Return [X, Y] of the center of cell containing provided text 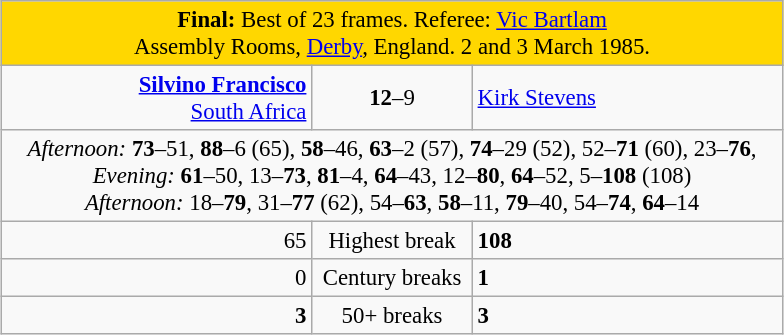
12–9 [392, 98]
50+ breaks [392, 316]
Kirk Stevens [628, 98]
Highest break [392, 241]
1 [628, 278]
65 [156, 241]
Century breaks [392, 278]
Final: Best of 23 frames. Referee: Vic Bartlam Assembly Rooms, Derby, England. 2 and 3 March 1985. [392, 34]
Silvino Francisco South Africa [156, 98]
108 [628, 241]
0 [156, 278]
